Determine the (X, Y) coordinate at the center of the cell enclosing the given text.  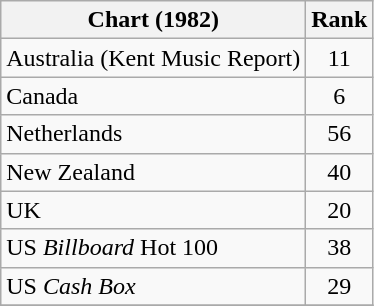
20 (340, 210)
Australia (Kent Music Report) (154, 58)
11 (340, 58)
56 (340, 134)
Netherlands (154, 134)
US Cash Box (154, 286)
US Billboard Hot 100 (154, 248)
UK (154, 210)
29 (340, 286)
Chart (1982) (154, 20)
40 (340, 172)
Rank (340, 20)
38 (340, 248)
New Zealand (154, 172)
Canada (154, 96)
6 (340, 96)
